Detect which cell encompasses the target text, then output its [x, y] center coordinate. 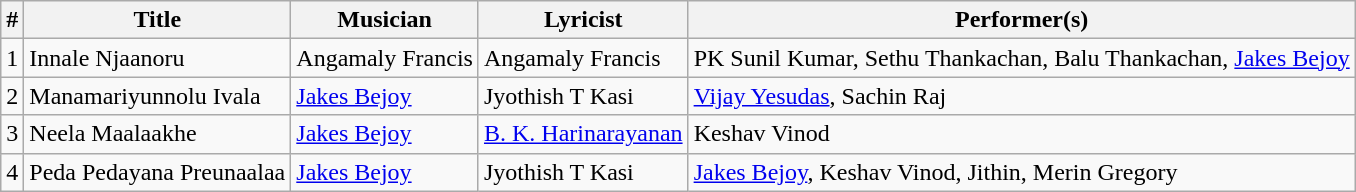
Vijay Yesudas, Sachin Raj [1022, 96]
1 [12, 58]
2 [12, 96]
Keshav Vinod [1022, 134]
Peda Pedayana Preunaalaa [158, 172]
Manamariyunnolu Ivala [158, 96]
PK Sunil Kumar, Sethu Thankachan, Balu Thankachan, Jakes Bejoy [1022, 58]
Jakes Bejoy, Keshav Vinod, Jithin, Merin Gregory [1022, 172]
Performer(s) [1022, 20]
4 [12, 172]
Innale Njaanoru [158, 58]
Neela Maalaakhe [158, 134]
B. K. Harinarayanan [583, 134]
Lyricist [583, 20]
Musician [385, 20]
Title [158, 20]
3 [12, 134]
# [12, 20]
